Provide the [X, Y] coordinate of the cell's center where the given text is located.  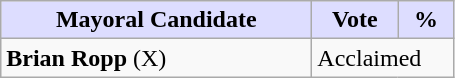
Vote [355, 20]
Brian Ropp (X) [156, 58]
Acclaimed [383, 58]
Mayoral Candidate [156, 20]
% [426, 20]
